Search for the cell housing the specified text and yield its [X, Y] center coordinate. 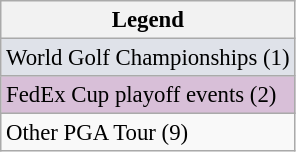
Legend [148, 20]
FedEx Cup playoff events (2) [148, 95]
World Golf Championships (1) [148, 58]
Other PGA Tour (9) [148, 133]
